Output the [X, Y] coordinate of the center of the cell containing the given text.  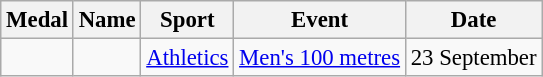
Sport [188, 20]
Athletics [188, 58]
23 September [473, 58]
Event [320, 20]
Name [107, 20]
Men's 100 metres [320, 58]
Date [473, 20]
Medal [38, 20]
